Output the (x, y) coordinate of the center of the cell containing the given text.  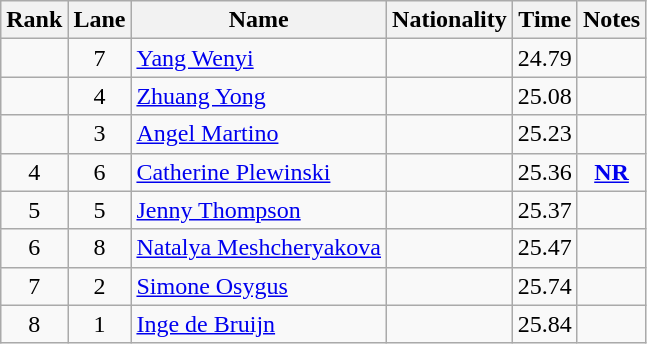
Simone Osygus (259, 286)
25.84 (544, 324)
25.36 (544, 172)
1 (100, 324)
Lane (100, 20)
25.47 (544, 248)
Jenny Thompson (259, 210)
25.23 (544, 134)
24.79 (544, 58)
Inge de Bruijn (259, 324)
2 (100, 286)
Yang Wenyi (259, 58)
Time (544, 20)
25.74 (544, 286)
Nationality (450, 20)
25.08 (544, 96)
Rank (34, 20)
3 (100, 134)
NR (611, 172)
25.37 (544, 210)
Angel Martino (259, 134)
Catherine Plewinski (259, 172)
Zhuang Yong (259, 96)
Notes (611, 20)
Natalya Meshcheryakova (259, 248)
Name (259, 20)
